Provide the (x, y) coordinate of the cell's center where the given text is located.  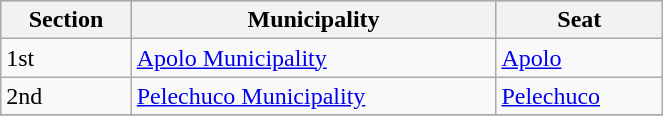
Section (66, 20)
Seat (580, 20)
1st (66, 58)
Apolo (580, 58)
Pelechuco (580, 96)
Pelechuco Municipality (314, 96)
Municipality (314, 20)
2nd (66, 96)
Apolo Municipality (314, 58)
